Capture the cell that displays the provided text and extract its (X, Y) central coordinate. 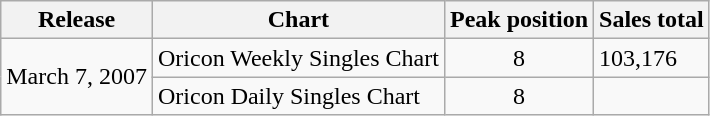
Release (77, 20)
Peak position (518, 20)
Sales total (652, 20)
March 7, 2007 (77, 77)
Oricon Weekly Singles Chart (298, 58)
103,176 (652, 58)
Chart (298, 20)
Oricon Daily Singles Chart (298, 96)
